Extract the (x, y) coordinate from the center of the cell holding the provided text.  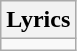
Lyrics (38, 20)
